Pinpoint the cell where the given text exists, returning its (x, y) midpoint coordinate. 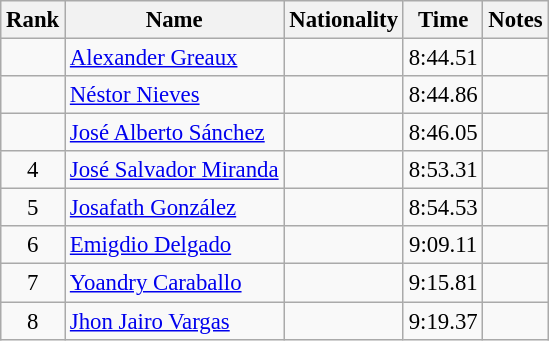
Notes (516, 20)
Nationality (344, 20)
9:15.81 (443, 283)
8:53.31 (443, 170)
8:44.86 (443, 95)
Name (174, 20)
Rank (33, 20)
5 (33, 208)
4 (33, 170)
Néstor Nieves (174, 95)
8 (33, 321)
9:19.37 (443, 321)
Josafath González (174, 208)
8:46.05 (443, 133)
8:44.51 (443, 58)
Emigdio Delgado (174, 245)
José Salvador Miranda (174, 170)
7 (33, 283)
Alexander Greaux (174, 58)
8:54.53 (443, 208)
Time (443, 20)
9:09.11 (443, 245)
Yoandry Caraballo (174, 283)
Jhon Jairo Vargas (174, 321)
José Alberto Sánchez (174, 133)
6 (33, 245)
